Locate the cell with the specified text and output its (X, Y) center coordinate. 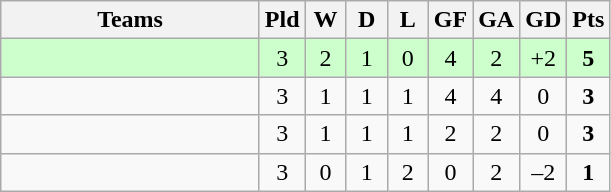
Pts (588, 20)
+2 (544, 58)
GF (450, 20)
W (326, 20)
D (366, 20)
GA (496, 20)
L (408, 20)
5 (588, 58)
GD (544, 20)
–2 (544, 172)
Teams (130, 20)
Pld (282, 20)
